Return [X, Y] of the center of cell containing provided text 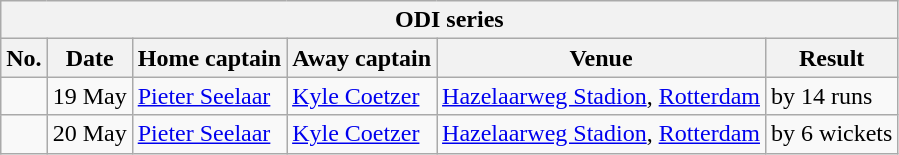
20 May [90, 134]
Venue [602, 58]
Date [90, 58]
by 14 runs [832, 96]
No. [24, 58]
by 6 wickets [832, 134]
ODI series [450, 20]
Home captain [209, 58]
19 May [90, 96]
Result [832, 58]
Away captain [362, 58]
